Return [X, Y] of the center of cell containing provided text 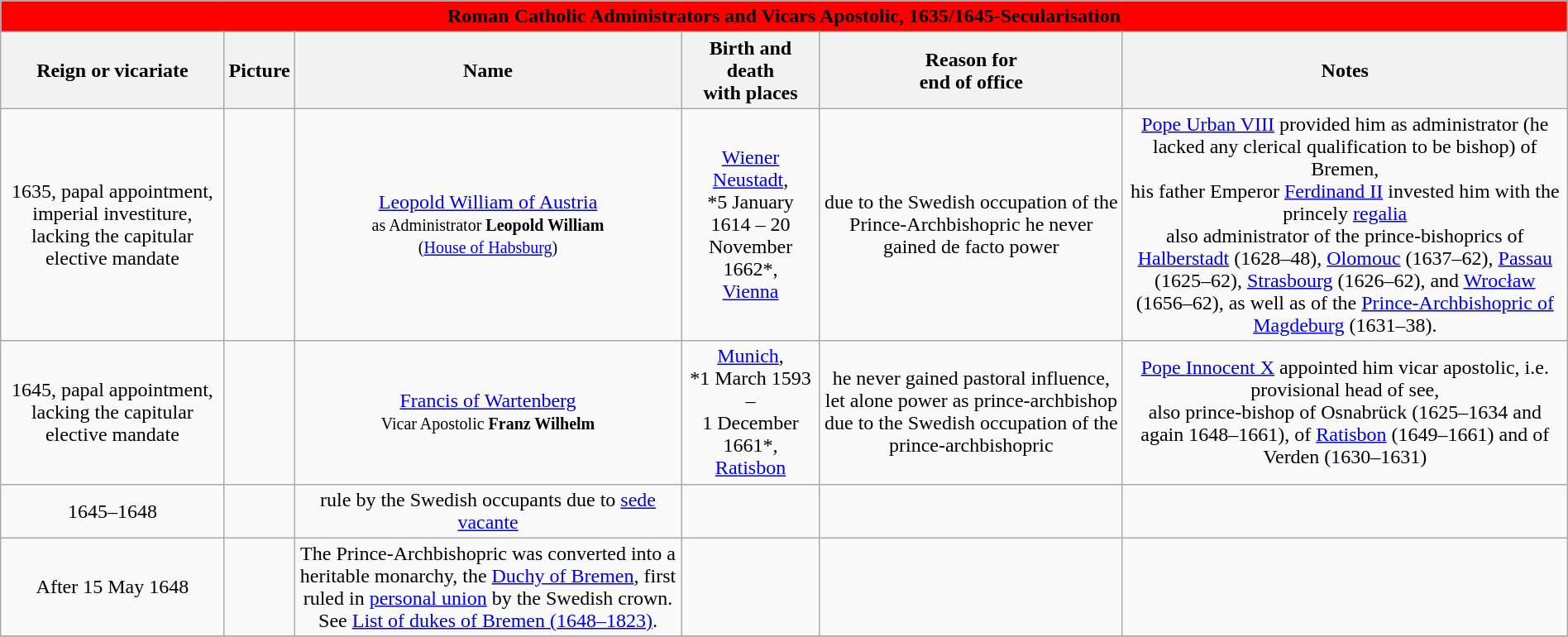
Name [488, 70]
due to the Swedish occupation of the Prince-Archbishopric he never gained de facto power [971, 225]
1645, papal appointment, lacking the capitular elective mandate [112, 412]
Notes [1345, 70]
Picture [260, 70]
Reason for end of office [971, 70]
he never gained pastoral influence, let alone power as prince-archbishop due to the Swedish occupation of the prince-archbishopric [971, 412]
1645–1648 [112, 511]
1635, papal appointment, imperial investiture, lacking the capitular elective mandate [112, 225]
Birth and deathwith places [751, 70]
Wiener Neustadt, *5 January 1614 – 20 November 1662*, Vienna [751, 225]
After 15 May 1648 [112, 587]
Leopold William of Austriaas Administrator Leopold William(House of Habsburg) [488, 225]
Munich, *1 March 1593 – 1 December 1661*, Ratisbon [751, 412]
rule by the Swedish occupants due to sede vacante [488, 511]
Francis of WartenbergVicar Apostolic Franz Wilhelm [488, 412]
Reign or vicariate [112, 70]
Roman Catholic Administrators and Vicars Apostolic, 1635/1645-Secularisation [784, 17]
